Extract the [X, Y] coordinate from the center of the cell holding the provided text.  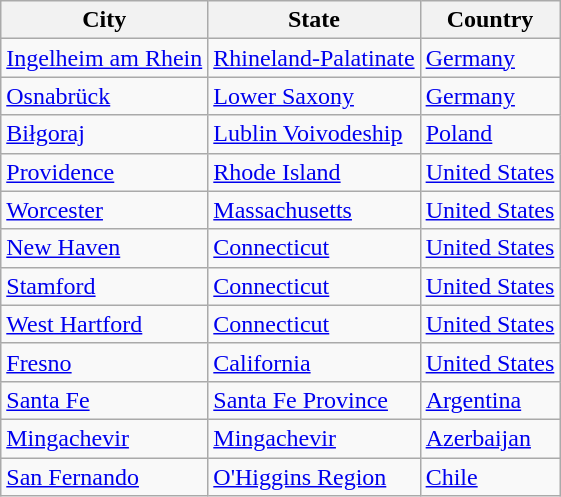
Ingelheim am Rhein [104, 58]
West Hartford [104, 324]
Azerbaijan [490, 438]
Rhode Island [314, 172]
California [314, 362]
Country [490, 20]
Rhineland-Palatinate [314, 58]
Fresno [104, 362]
Worcester [104, 210]
San Fernando [104, 477]
New Haven [104, 248]
Poland [490, 134]
Osnabrück [104, 96]
Providence [104, 172]
Lower Saxony [314, 96]
Massachusetts [314, 210]
Stamford [104, 286]
O'Higgins Region [314, 477]
Santa Fe [104, 400]
Biłgoraj [104, 134]
Argentina [490, 400]
State [314, 20]
Lublin Voivodeship [314, 134]
Chile [490, 477]
City [104, 20]
Santa Fe Province [314, 400]
